Output the (X, Y) coordinate of the center of the cell containing the given text.  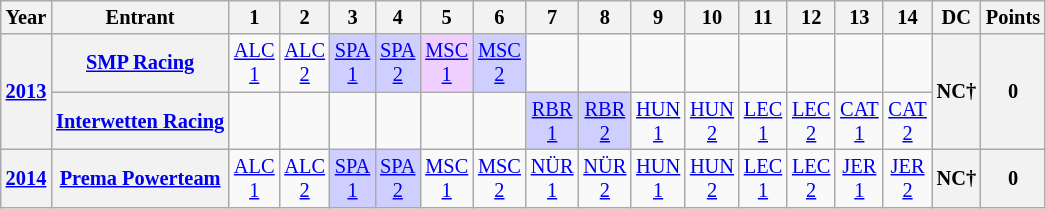
NÜR2 (606, 178)
12 (811, 17)
JER1 (859, 178)
2013 (26, 92)
Interwetten Racing (140, 121)
SMP Racing (140, 63)
RBR1 (552, 121)
5 (446, 17)
JER2 (907, 178)
2 (304, 17)
2014 (26, 178)
RBR2 (606, 121)
Entrant (140, 17)
7 (552, 17)
CAT2 (907, 121)
14 (907, 17)
NÜR1 (552, 178)
9 (658, 17)
CAT1 (859, 121)
13 (859, 17)
Year (26, 17)
Prema Powerteam (140, 178)
6 (500, 17)
3 (352, 17)
1 (254, 17)
10 (712, 17)
DC (956, 17)
Points (1013, 17)
11 (763, 17)
8 (606, 17)
4 (398, 17)
